From the cell containing the given text, extract its center point as [X, Y] coordinate. 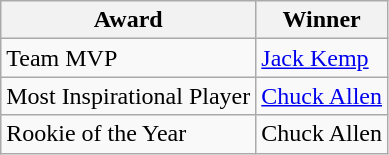
Most Inspirational Player [128, 96]
Jack Kemp [322, 58]
Winner [322, 20]
Team MVP [128, 58]
Award [128, 20]
Rookie of the Year [128, 134]
